Scan for the cell matching the given text and deliver its [X, Y] coordinate at center. 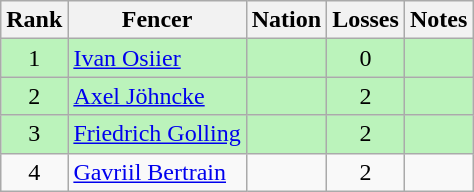
Friedrich Golling [157, 134]
Rank [34, 20]
Nation [286, 20]
1 [34, 58]
0 [366, 58]
4 [34, 172]
Gavriil Bertrain [157, 172]
Fencer [157, 20]
Axel Jöhncke [157, 96]
Losses [366, 20]
3 [34, 134]
Ivan Osiier [157, 58]
Notes [438, 20]
